Output the (X, Y) coordinate of the center of the cell containing the given text.  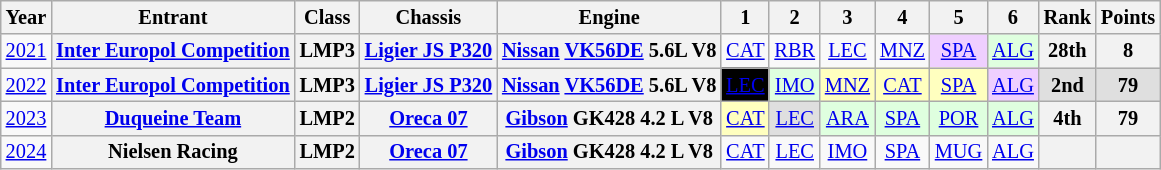
Entrant (172, 17)
28th (1068, 51)
2022 (26, 85)
Duqueine Team (172, 118)
ARA (848, 118)
4th (1068, 118)
Points (1128, 17)
RBR (794, 51)
1 (745, 17)
Year (26, 17)
MUG (958, 152)
2nd (1068, 85)
2023 (26, 118)
2024 (26, 152)
4 (902, 17)
3 (848, 17)
Class (328, 17)
2 (794, 17)
POR (958, 118)
8 (1128, 51)
Nielsen Racing (172, 152)
6 (1013, 17)
Chassis (428, 17)
Rank (1068, 17)
Engine (609, 17)
5 (958, 17)
2021 (26, 51)
